Determine the [X, Y] coordinate at the center of the cell enclosing the given text.  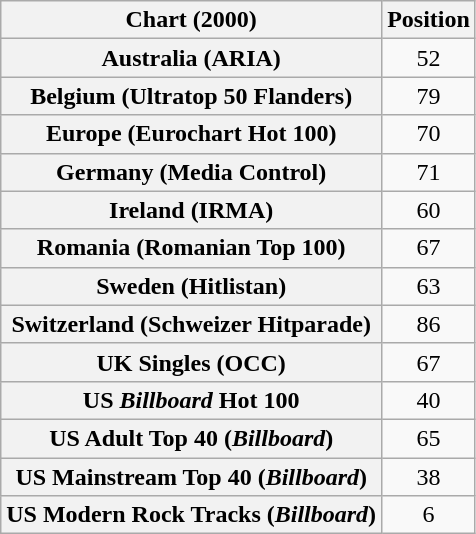
Ireland (IRMA) [192, 210]
US Modern Rock Tracks (Billboard) [192, 515]
71 [429, 172]
Europe (Eurochart Hot 100) [192, 134]
70 [429, 134]
79 [429, 96]
Switzerland (Schweizer Hitparade) [192, 324]
US Mainstream Top 40 (Billboard) [192, 477]
Chart (2000) [192, 20]
65 [429, 438]
Position [429, 20]
US Adult Top 40 (Billboard) [192, 438]
UK Singles (OCC) [192, 362]
Romania (Romanian Top 100) [192, 248]
Germany (Media Control) [192, 172]
Belgium (Ultratop 50 Flanders) [192, 96]
Sweden (Hitlistan) [192, 286]
Australia (ARIA) [192, 58]
38 [429, 477]
40 [429, 400]
60 [429, 210]
52 [429, 58]
63 [429, 286]
6 [429, 515]
US Billboard Hot 100 [192, 400]
86 [429, 324]
